From the cell containing the given text, extract its center point as [X, Y] coordinate. 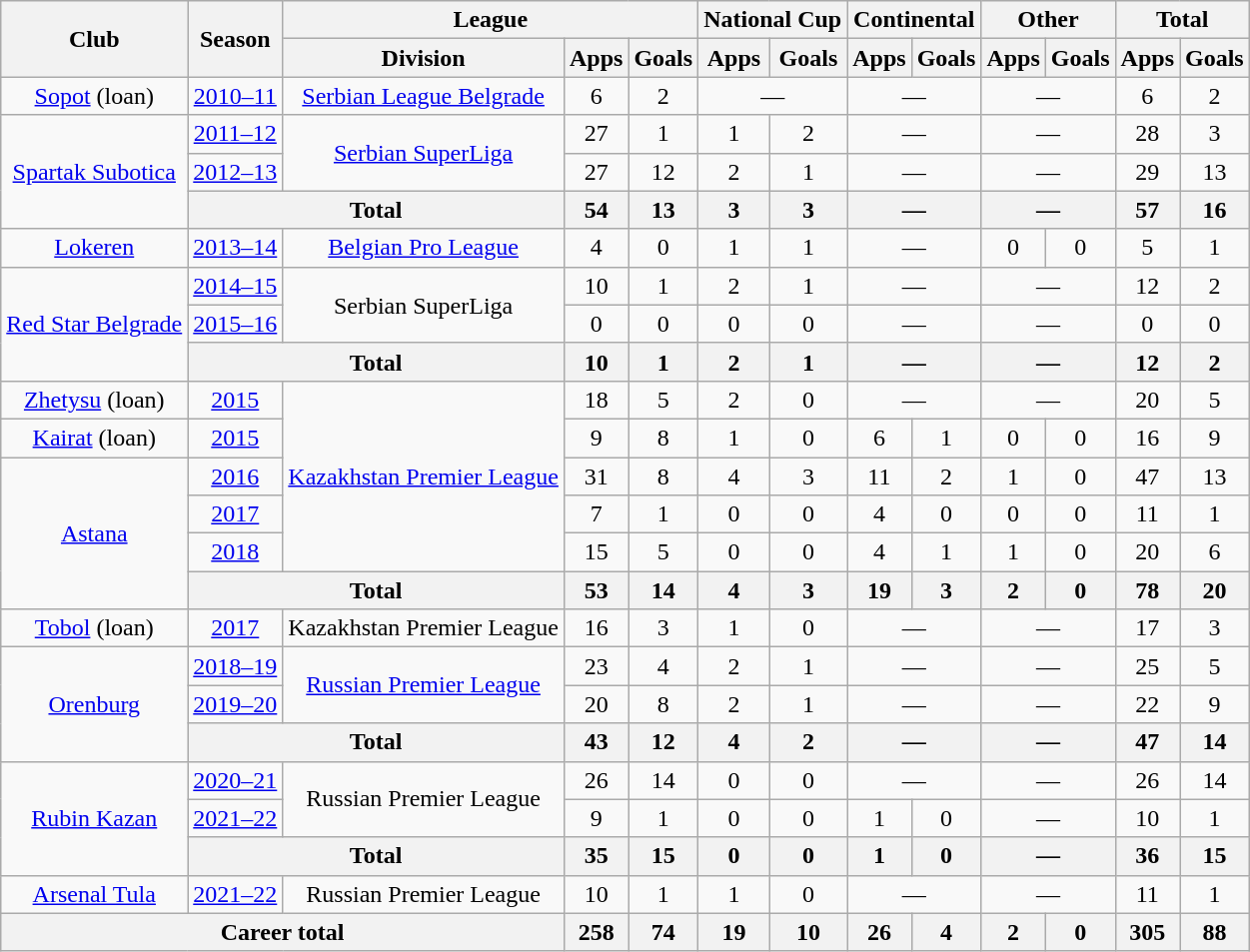
7 [596, 514]
78 [1147, 590]
Belgian Pro League [424, 248]
Sopot (loan) [94, 96]
Tobol (loan) [94, 628]
Red Star Belgrade [94, 324]
2020–21 [236, 780]
Continental [914, 20]
2010–11 [236, 96]
Career total [283, 932]
2019–20 [236, 704]
43 [596, 742]
Season [236, 39]
2018–19 [236, 666]
2018 [236, 552]
57 [1147, 210]
2016 [236, 476]
2014–15 [236, 286]
Other [1048, 20]
258 [596, 932]
Division [424, 58]
Kairat (loan) [94, 438]
88 [1214, 932]
74 [663, 932]
22 [1147, 704]
35 [596, 856]
53 [596, 590]
2012–13 [236, 172]
Zhetysu (loan) [94, 400]
Astana [94, 533]
25 [1147, 666]
Serbian League Belgrade [424, 96]
18 [596, 400]
305 [1147, 932]
2015–16 [236, 324]
Orenburg [94, 704]
Arsenal Tula [94, 894]
31 [596, 476]
Spartak Subotica [94, 172]
29 [1147, 172]
Club [94, 39]
Rubin Kazan [94, 818]
Lokeren [94, 248]
2011–12 [236, 134]
54 [596, 210]
36 [1147, 856]
2013–14 [236, 248]
17 [1147, 628]
League [491, 20]
28 [1147, 134]
National Cup [773, 20]
23 [596, 666]
